Return the (x, y) coordinate for the center point of the cell that contains the specified text.  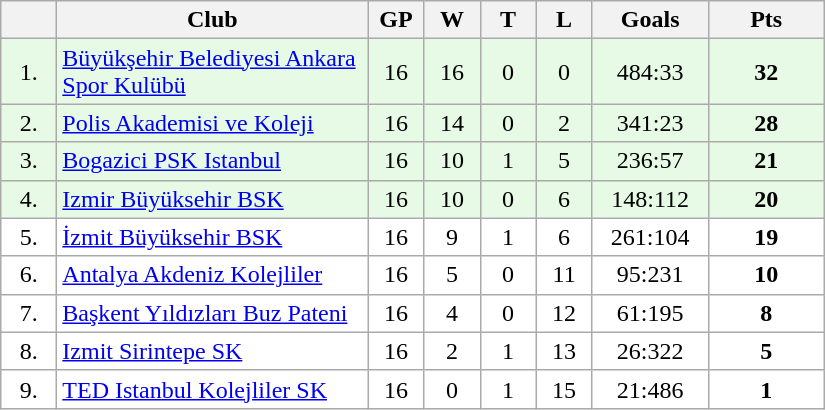
9. (29, 389)
T (508, 20)
Büyükşehir Belediyesi Ankara Spor Kulübü (212, 72)
26:322 (650, 351)
Başkent Yıldızları Buz Pateni (212, 313)
12 (564, 313)
484:33 (650, 72)
21:486 (650, 389)
9 (452, 237)
4 (452, 313)
14 (452, 123)
7. (29, 313)
95:231 (650, 275)
Bogazici PSK Istanbul (212, 161)
İzmit Büyüksehir BSK (212, 237)
20 (766, 199)
Goals (650, 20)
61:195 (650, 313)
21 (766, 161)
2. (29, 123)
32 (766, 72)
19 (766, 237)
28 (766, 123)
W (452, 20)
5. (29, 237)
1. (29, 72)
8 (766, 313)
4. (29, 199)
8. (29, 351)
Polis Akademisi ve Koleji (212, 123)
TED Istanbul Kolejliler SK (212, 389)
236:57 (650, 161)
15 (564, 389)
Izmir Büyüksehir BSK (212, 199)
261:104 (650, 237)
L (564, 20)
341:23 (650, 123)
Izmit Sirintepe SK (212, 351)
148:112 (650, 199)
Pts (766, 20)
3. (29, 161)
Club (212, 20)
Antalya Akdeniz Kolejliler (212, 275)
GP (396, 20)
11 (564, 275)
6. (29, 275)
13 (564, 351)
